Scan for the cell matching the given text and deliver its [X, Y] coordinate at center. 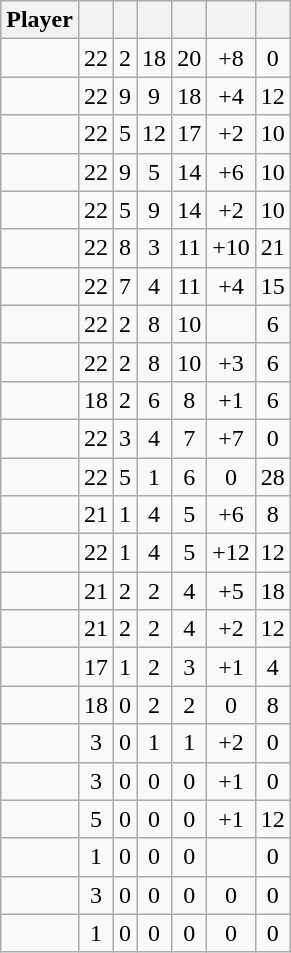
+7 [232, 438]
+12 [232, 553]
28 [272, 477]
+5 [232, 591]
+3 [232, 362]
Player [40, 20]
20 [190, 58]
+8 [232, 58]
+10 [232, 248]
15 [272, 286]
